Search for the cell housing the specified text and yield its [X, Y] center coordinate. 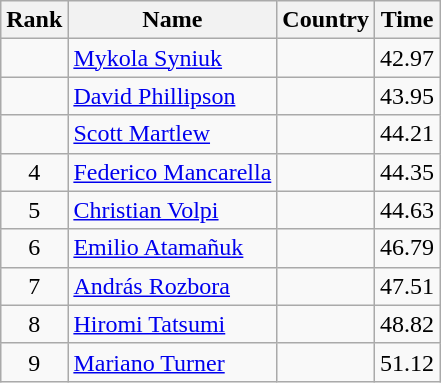
Hiromi Tatsumi [172, 324]
46.79 [408, 248]
44.35 [408, 172]
44.63 [408, 210]
47.51 [408, 286]
Mykola Syniuk [172, 58]
Rank [34, 20]
5 [34, 210]
48.82 [408, 324]
Emilio Atamañuk [172, 248]
Christian Volpi [172, 210]
Name [172, 20]
43.95 [408, 96]
8 [34, 324]
9 [34, 362]
7 [34, 286]
4 [34, 172]
Scott Martlew [172, 134]
42.97 [408, 58]
Mariano Turner [172, 362]
David Phillipson [172, 96]
Country [326, 20]
Time [408, 20]
51.12 [408, 362]
44.21 [408, 134]
6 [34, 248]
András Rozbora [172, 286]
Federico Mancarella [172, 172]
